Detect which cell encompasses the target text, then output its (X, Y) center coordinate. 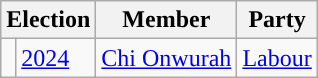
Party (277, 20)
Election (48, 20)
2024 (56, 58)
Labour (277, 58)
Chi Onwurah (166, 58)
Member (166, 20)
